Return the [x, y] coordinate for the center point of the cell that contains the specified text.  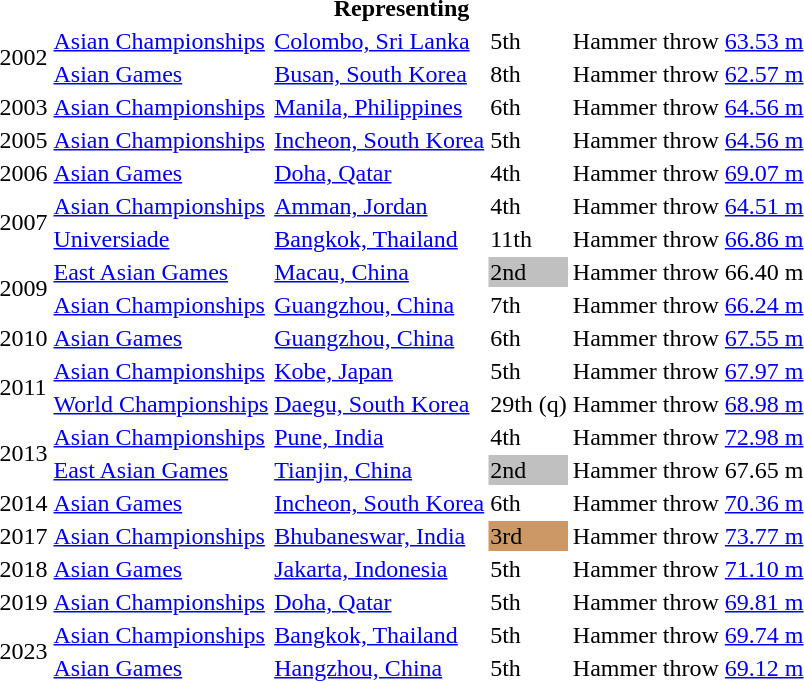
Macau, China [380, 272]
29th (q) [529, 404]
World Championships [161, 404]
8th [529, 74]
Kobe, Japan [380, 371]
Manila, Philippines [380, 107]
Jakarta, Indonesia [380, 569]
Tianjin, China [380, 470]
Pune, India [380, 437]
Busan, South Korea [380, 74]
Universiade [161, 239]
11th [529, 239]
Colombo, Sri Lanka [380, 41]
Bhubaneswar, India [380, 536]
Amman, Jordan [380, 206]
7th [529, 305]
Daegu, South Korea [380, 404]
3rd [529, 536]
